Extract the (X, Y) coordinate from the center of the cell holding the provided text.  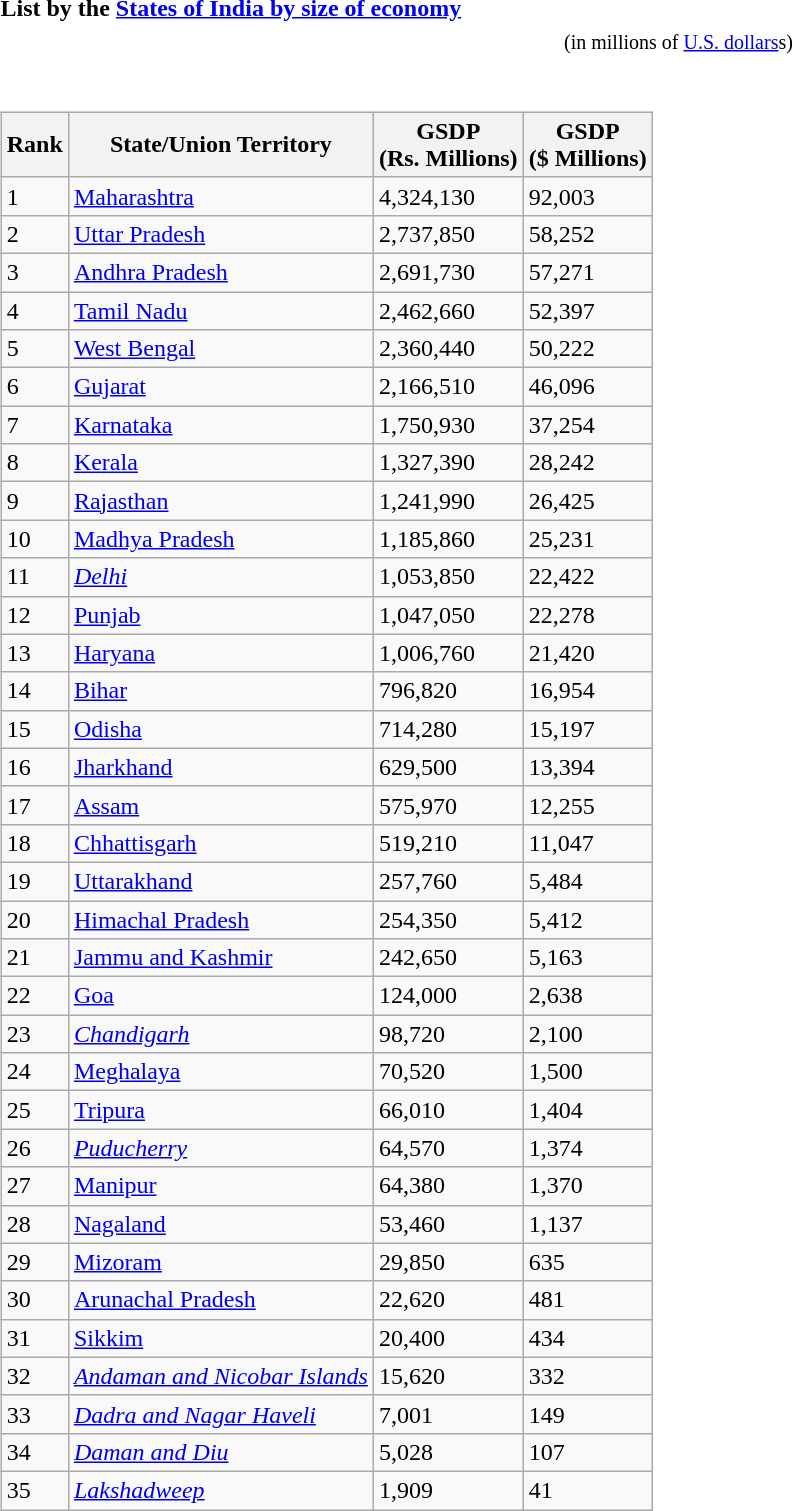
98,720 (448, 1034)
17 (34, 805)
2 (34, 234)
22 (34, 996)
10 (34, 539)
5,163 (588, 958)
Rajasthan (220, 501)
37,254 (588, 425)
Meghalaya (220, 1072)
30 (34, 1300)
Punjab (220, 615)
Odisha (220, 729)
1,006,760 (448, 653)
481 (588, 1300)
20,400 (448, 1338)
70,520 (448, 1072)
1,327,390 (448, 463)
West Bengal (220, 349)
13,394 (588, 767)
18 (34, 843)
52,397 (588, 311)
58,252 (588, 234)
64,570 (448, 1148)
796,820 (448, 691)
Rank (34, 144)
1,374 (588, 1148)
25,231 (588, 539)
2,737,850 (448, 234)
8 (34, 463)
1,750,930 (448, 425)
5 (34, 349)
714,280 (448, 729)
2,638 (588, 996)
1,241,990 (448, 501)
GSDP (Rs. Millions) (448, 144)
Haryana (220, 653)
Arunachal Pradesh (220, 1300)
Mizoram (220, 1262)
Andhra Pradesh (220, 272)
GSDP ($ Millions) (588, 144)
2,166,510 (448, 387)
519,210 (448, 843)
Chandigarh (220, 1034)
2,462,660 (448, 311)
Tripura (220, 1110)
Dadra and Nagar Haveli (220, 1414)
28 (34, 1224)
92,003 (588, 196)
9 (34, 501)
1,053,850 (448, 577)
15 (34, 729)
29,850 (448, 1262)
5,412 (588, 919)
26 (34, 1148)
46,096 (588, 387)
Uttar Pradesh (220, 234)
Lakshadweep (220, 1490)
6 (34, 387)
Sikkim (220, 1338)
23 (34, 1034)
15,197 (588, 729)
Chhattisgarh (220, 843)
5,484 (588, 881)
1,047,050 (448, 615)
66,010 (448, 1110)
2,100 (588, 1034)
629,500 (448, 767)
124,000 (448, 996)
1,185,860 (448, 539)
64,380 (448, 1186)
27 (34, 1186)
Kerala (220, 463)
22,278 (588, 615)
State/Union Territory (220, 144)
257,760 (448, 881)
57,271 (588, 272)
28,242 (588, 463)
Andaman and Nicobar Islands (220, 1376)
3 (34, 272)
21,420 (588, 653)
Maharashtra (220, 196)
34 (34, 1452)
1,500 (588, 1072)
Karnataka (220, 425)
434 (588, 1338)
Delhi (220, 577)
35 (34, 1490)
32 (34, 1376)
107 (588, 1452)
16,954 (588, 691)
25 (34, 1110)
Puducherry (220, 1148)
149 (588, 1414)
29 (34, 1262)
11 (34, 577)
575,970 (448, 805)
20 (34, 919)
26,425 (588, 501)
Bihar (220, 691)
Tamil Nadu (220, 311)
Daman and Diu (220, 1452)
Uttarakhand (220, 881)
19 (34, 881)
242,650 (448, 958)
Jammu and Kashmir (220, 958)
16 (34, 767)
22,422 (588, 577)
41 (588, 1490)
2,360,440 (448, 349)
254,350 (448, 919)
13 (34, 653)
4 (34, 311)
Nagaland (220, 1224)
12 (34, 615)
1,370 (588, 1186)
7 (34, 425)
50,222 (588, 349)
Goa (220, 996)
2,691,730 (448, 272)
Gujarat (220, 387)
11,047 (588, 843)
53,460 (448, 1224)
Madhya Pradesh (220, 539)
Manipur (220, 1186)
21 (34, 958)
332 (588, 1376)
635 (588, 1262)
31 (34, 1338)
1 (34, 196)
14 (34, 691)
7,001 (448, 1414)
1,404 (588, 1110)
5,028 (448, 1452)
4,324,130 (448, 196)
Jharkhand (220, 767)
12,255 (588, 805)
24 (34, 1072)
22,620 (448, 1300)
1,909 (448, 1490)
Assam (220, 805)
1,137 (588, 1224)
15,620 (448, 1376)
33 (34, 1414)
Himachal Pradesh (220, 919)
